Pinpoint the cell where the given text exists, returning its (x, y) midpoint coordinate. 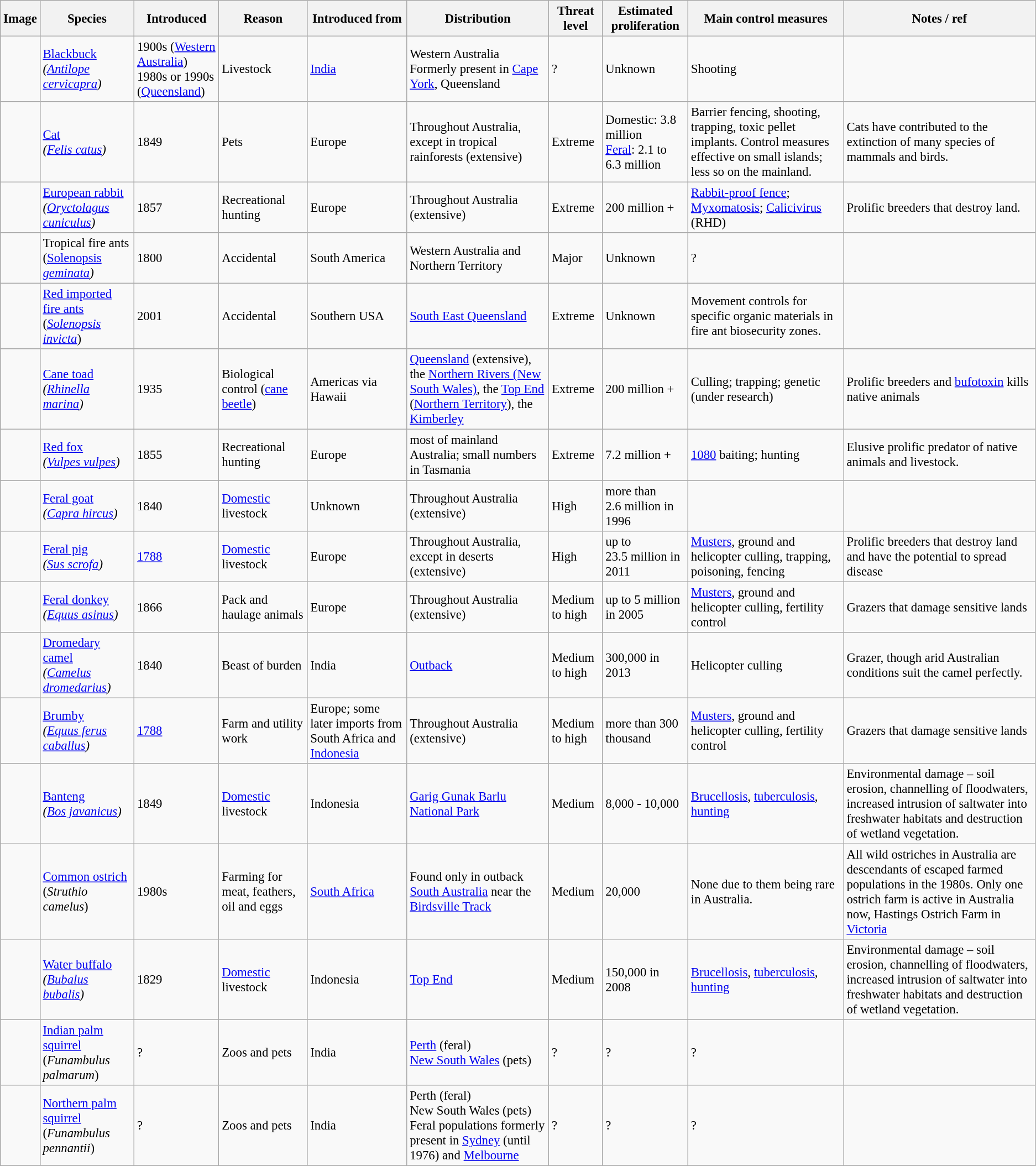
Grazer, though arid Australian conditions suit the camel perfectly. (939, 665)
1857 (177, 208)
Tropical fire ants (Solenopsis geminata) (87, 258)
Feral pig (Sus scrofa) (87, 556)
Western Australia and Northern Territory (478, 258)
300,000 in 2013 (646, 665)
Rabbit-proof fence; Myxomatosis; Calicivirus (RHD) (766, 208)
Reason (263, 19)
150,000 in 2008 (646, 980)
Blackbuck(Antilope cervicapra) (87, 70)
Garig Gunak Barlu National Park (478, 804)
Introduced from (357, 19)
Musters, ground and helicopter culling, trapping, poisoning, fencing (766, 556)
Perth (feral)New South Wales (pets) (478, 1053)
1866 (177, 607)
1080 baiting; hunting (766, 455)
Outback (478, 665)
1900s (Western Australia)1980s or 1990s (Queensland) (177, 70)
Helicopter culling (766, 665)
1855 (177, 455)
Feral goat (Capra hircus) (87, 506)
Western AustraliaFormerly present in Cape York, Queensland (478, 70)
8,000 - 10,000 (646, 804)
Notes / ref (939, 19)
Red fox (Vulpes vulpes) (87, 455)
Distribution (478, 19)
up to 23.5 million in 2011 (646, 556)
Species (87, 19)
South America (357, 258)
Banteng (Bos javanicus) (87, 804)
Introduced (177, 19)
more than 2.6 million in 1996 (646, 506)
Beast of burden (263, 665)
1829 (177, 980)
Cats have contributed to the extinction of many species of mammals and birds. (939, 142)
Estimated proliferation (646, 19)
South East Queensland (478, 316)
Throughout Australia, except in deserts (extensive) (478, 556)
1800 (177, 258)
Prolific breeders and bufotoxin kills native animals (939, 390)
Barrier fencing, shooting, trapping, toxic pellet implants. Control measures effective on small islands; less so on the mainland. (766, 142)
Found only in outback South Australia near the Birdsville Track (478, 891)
Americas via Hawaii (357, 390)
Europe; some later imports from South Africa and Indonesia (357, 731)
Culling; trapping; genetic (under research) (766, 390)
Image (20, 19)
Cane toad (Rhinella marina) (87, 390)
Top End (478, 980)
Threat level (576, 19)
None due to them being rare in Australia. (766, 891)
Livestock (263, 70)
Throughout Australia, except in tropical rainforests (extensive) (478, 142)
Major (576, 258)
Farming for meat, feathers, oil and eggs (263, 891)
Water buffalo (Bubalus bubalis) (87, 980)
2001 (177, 316)
Dromedary camel (Camelus dromedarius) (87, 665)
Elusive prolific predator of native animals and livestock. (939, 455)
7.2 million + (646, 455)
1980s (177, 891)
Prolific breeders that destroy land and have the potential to spread disease (939, 556)
Pack and haulage animals (263, 607)
Farm and utility work (263, 731)
up to 5 million in 2005 (646, 607)
Cat(Felis catus) (87, 142)
1935 (177, 390)
Southern USA (357, 316)
Brumby (Equus ferus caballus) (87, 731)
Domestic: 3.8 millionFeral: 2.1 to 6.3 million (646, 142)
Pets (263, 142)
Biological control (cane beetle) (263, 390)
Perth (feral)New South Wales (pets)Feral populations formerly present in Sydney (until 1976) and Melbourne (478, 1126)
Red imported fire ants (Solenopsis invicta) (87, 316)
Main control measures (766, 19)
more than 300 thousand (646, 731)
Northern palm squirrel(Funambulus pennantii) (87, 1126)
20,000 (646, 891)
Shooting (766, 70)
Movement controls for specific organic materials in fire ant biosecurity zones. (766, 316)
Prolific breeders that destroy land. (939, 208)
Feral donkey (Equus asinus) (87, 607)
Queensland (extensive), the Northern Rivers (New South Wales), the Top End (Northern Territory), the Kimberley (478, 390)
Indian palm squirrel(Funambulus palmarum) (87, 1053)
most of mainland Australia; small numbers in Tasmania (478, 455)
European rabbit (Oryctolagus cuniculus) (87, 208)
South Africa (357, 891)
Common ostrich (Struthio camelus) (87, 891)
